Find where the given text appears and provide that cell's center as (X, Y) coordinate. 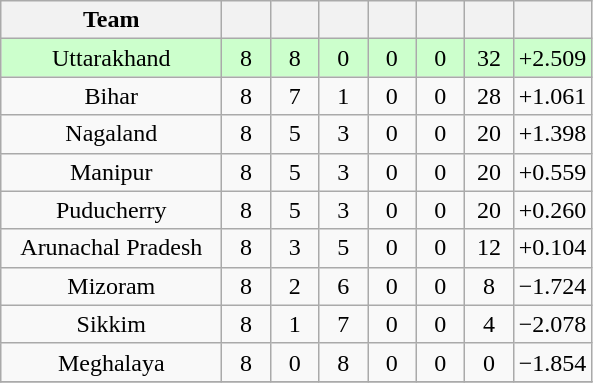
28 (490, 96)
+0.260 (552, 210)
+1.061 (552, 96)
6 (344, 286)
Puducherry (112, 210)
Uttarakhand (112, 58)
Nagaland (112, 134)
32 (490, 58)
+0.559 (552, 172)
Mizoram (112, 286)
−2.078 (552, 324)
12 (490, 248)
+2.509 (552, 58)
Bihar (112, 96)
4 (490, 324)
+0.104 (552, 248)
−1.724 (552, 286)
2 (294, 286)
−1.854 (552, 362)
Sikkim (112, 324)
Arunachal Pradesh (112, 248)
Manipur (112, 172)
Team (112, 20)
+1.398 (552, 134)
Meghalaya (112, 362)
